Output the [X, Y] coordinate of the center of the cell containing the given text.  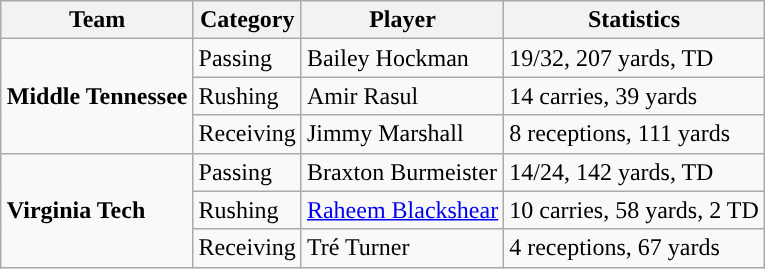
14/24, 142 yards, TD [634, 172]
Team [97, 20]
Amir Rasul [402, 96]
Braxton Burmeister [402, 172]
Middle Tennessee [97, 96]
10 carries, 58 yards, 2 TD [634, 210]
Category [247, 20]
8 receptions, 111 yards [634, 134]
Tré Turner [402, 248]
Virginia Tech [97, 210]
4 receptions, 67 yards [634, 248]
19/32, 207 yards, TD [634, 58]
Raheem Blackshear [402, 210]
Bailey Hockman [402, 58]
Player [402, 20]
14 carries, 39 yards [634, 96]
Statistics [634, 20]
Jimmy Marshall [402, 134]
